Pinpoint the cell where the given text exists, returning its (X, Y) midpoint coordinate. 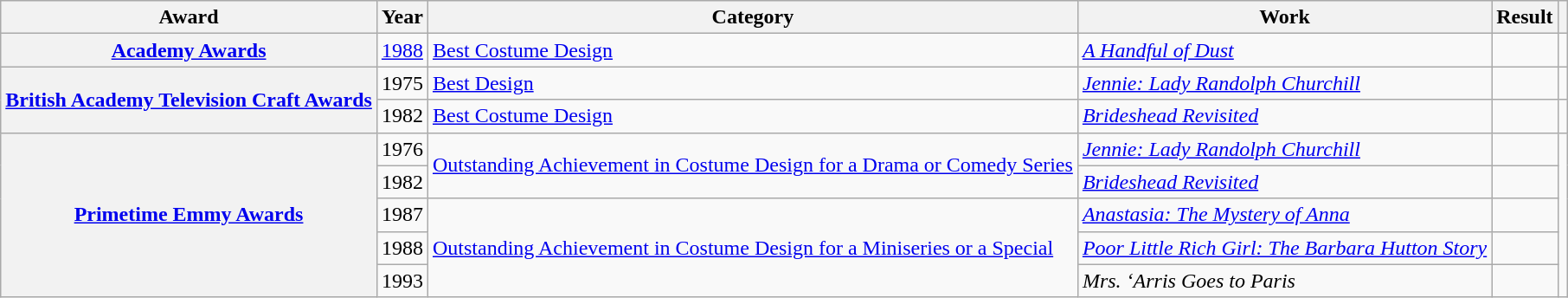
Academy Awards (189, 50)
1993 (402, 281)
British Academy Television Craft Awards (189, 100)
Category (753, 17)
Primetime Emmy Awards (189, 215)
Outstanding Achievement in Costume Design for a Miniseries or a Special (753, 248)
1976 (402, 149)
A Handful of Dust (1284, 50)
Anastasia: The Mystery of Anna (1284, 215)
Work (1284, 17)
Year (402, 17)
1975 (402, 83)
Outstanding Achievement in Costume Design for a Drama or Comedy Series (753, 165)
Award (189, 17)
Mrs. ‘Arris Goes to Paris (1284, 281)
1987 (402, 215)
Best Design (753, 83)
Result (1525, 17)
Poor Little Rich Girl: The Barbara Hutton Story (1284, 248)
